Return (X, Y) of the center of cell containing provided text 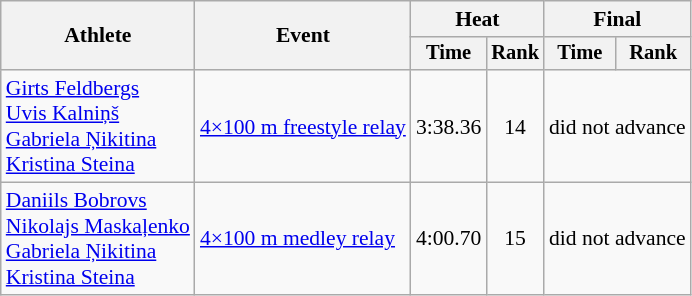
14 (515, 126)
Heat (478, 19)
Athlete (98, 36)
Event (303, 36)
4×100 m medley relay (303, 239)
4:00.70 (448, 239)
4×100 m freestyle relay (303, 126)
Final (618, 19)
15 (515, 239)
3:38.36 (448, 126)
Girts FeldbergsUvis KalniņšGabriela ŅikitinaKristina Steina (98, 126)
Daniils BobrovsNikolajs MaskaļenkoGabriela ŅikitinaKristina Steina (98, 239)
